Identify which cell holds the provided text, then report its (x, y) central coordinate. 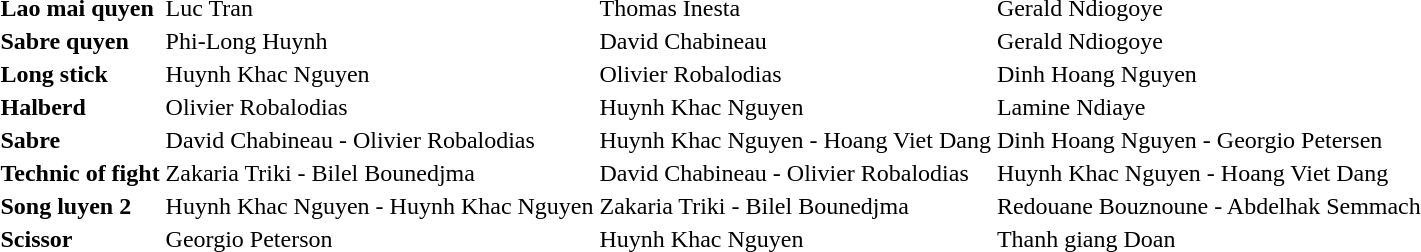
Huynh Khac Nguyen - Hoang Viet Dang (795, 140)
David Chabineau (795, 41)
Phi-Long Huynh (380, 41)
Huynh Khac Nguyen - Huynh Khac Nguyen (380, 206)
